Identify which cell holds the provided text, then report its [x, y] central coordinate. 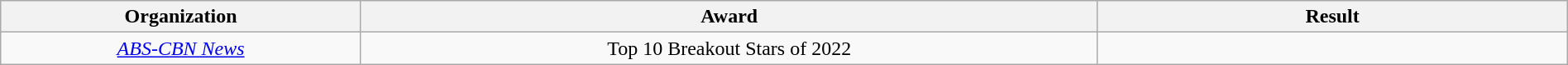
Result [1332, 17]
Organization [181, 17]
Top 10 Breakout Stars of 2022 [729, 48]
ABS-CBN News [181, 48]
Award [729, 17]
